Find where the given text appears and provide that cell's center as [x, y] coordinate. 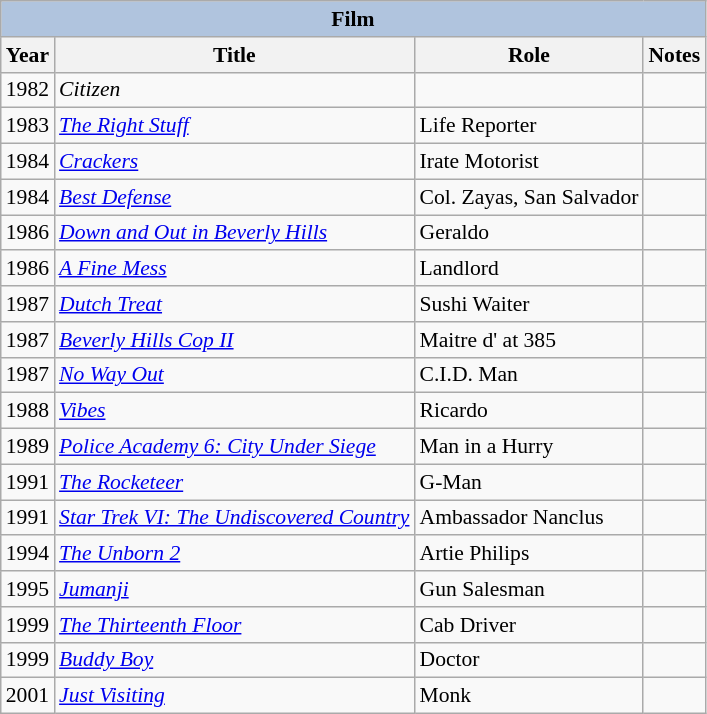
1994 [28, 554]
Irate Motorist [528, 162]
2001 [28, 696]
Title [234, 55]
Doctor [528, 660]
Down and Out in Beverly Hills [234, 233]
1988 [28, 411]
Maitre d' at 385 [528, 340]
Ambassador Nanclus [528, 518]
Crackers [234, 162]
Cab Driver [528, 625]
1982 [28, 90]
Just Visiting [234, 696]
Beverly Hills Cop II [234, 340]
Dutch Treat [234, 304]
Vibes [234, 411]
Landlord [528, 269]
Man in a Hurry [528, 447]
Gun Salesman [528, 589]
Buddy Boy [234, 660]
The Thirteenth Floor [234, 625]
Sushi Waiter [528, 304]
Year [28, 55]
Col. Zayas, San Salvador [528, 197]
Citizen [234, 90]
Star Trek VI: The Undiscovered Country [234, 518]
Best Defense [234, 197]
Artie Philips [528, 554]
A Fine Mess [234, 269]
G-Man [528, 482]
No Way Out [234, 375]
Film [353, 19]
1989 [28, 447]
Notes [674, 55]
The Unborn 2 [234, 554]
C.I.D. Man [528, 375]
Monk [528, 696]
Police Academy 6: City Under Siege [234, 447]
1983 [28, 126]
The Right Stuff [234, 126]
Role [528, 55]
Ricardo [528, 411]
Geraldo [528, 233]
Life Reporter [528, 126]
The Rocketeer [234, 482]
1995 [28, 589]
Jumanji [234, 589]
